Search for the cell housing the specified text and yield its [x, y] center coordinate. 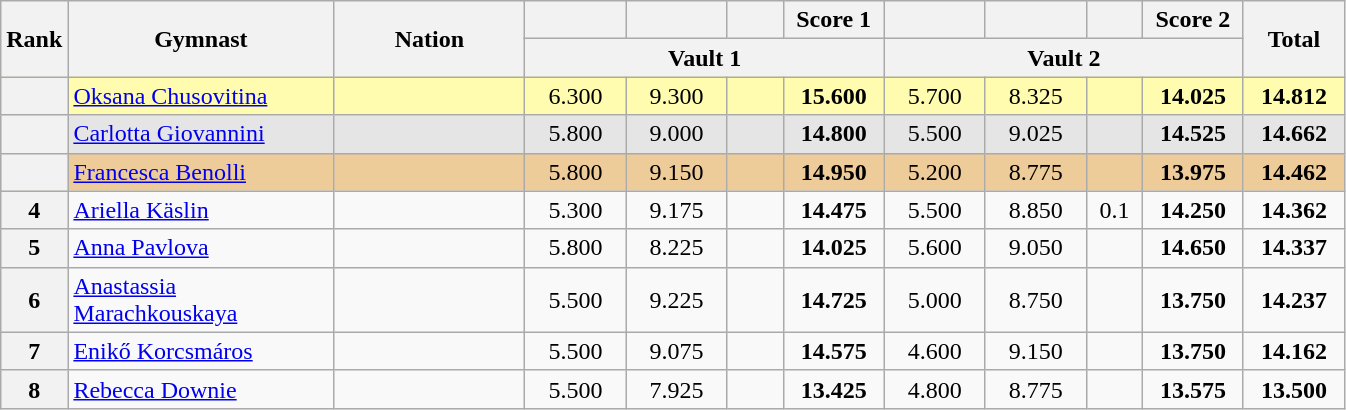
Anastassia Marachkouskaya [201, 300]
Score 2 [1192, 20]
14.337 [1294, 248]
9.025 [1036, 134]
5 [34, 248]
Oksana Chusovitina [201, 96]
Rebecca Downie [201, 389]
14.950 [834, 172]
Nation [430, 39]
6.300 [576, 96]
9.300 [676, 96]
9.175 [676, 210]
14.725 [834, 300]
14.250 [1192, 210]
5.200 [934, 172]
14.800 [834, 134]
9.000 [676, 134]
8.750 [1036, 300]
14.162 [1294, 351]
Gymnast [201, 39]
4.800 [934, 389]
14.525 [1192, 134]
Total [1294, 39]
Francesca Benolli [201, 172]
14.462 [1294, 172]
14.237 [1294, 300]
15.600 [834, 96]
8.225 [676, 248]
Vault 2 [1064, 58]
13.975 [1192, 172]
14.475 [834, 210]
5.300 [576, 210]
Score 1 [834, 20]
5.700 [934, 96]
9.225 [676, 300]
14.662 [1294, 134]
Vault 1 [704, 58]
Ariella Käslin [201, 210]
5.000 [934, 300]
4.600 [934, 351]
13.575 [1192, 389]
14.575 [834, 351]
0.1 [1114, 210]
14.812 [1294, 96]
13.500 [1294, 389]
7.925 [676, 389]
7 [34, 351]
Enikő Korcsmáros [201, 351]
14.362 [1294, 210]
Anna Pavlova [201, 248]
9.050 [1036, 248]
4 [34, 210]
8.850 [1036, 210]
6 [34, 300]
13.425 [834, 389]
Rank [34, 39]
8 [34, 389]
14.650 [1192, 248]
5.600 [934, 248]
9.075 [676, 351]
Carlotta Giovannini [201, 134]
8.325 [1036, 96]
